Extract the (X, Y) coordinate from the center of the cell holding the provided text.  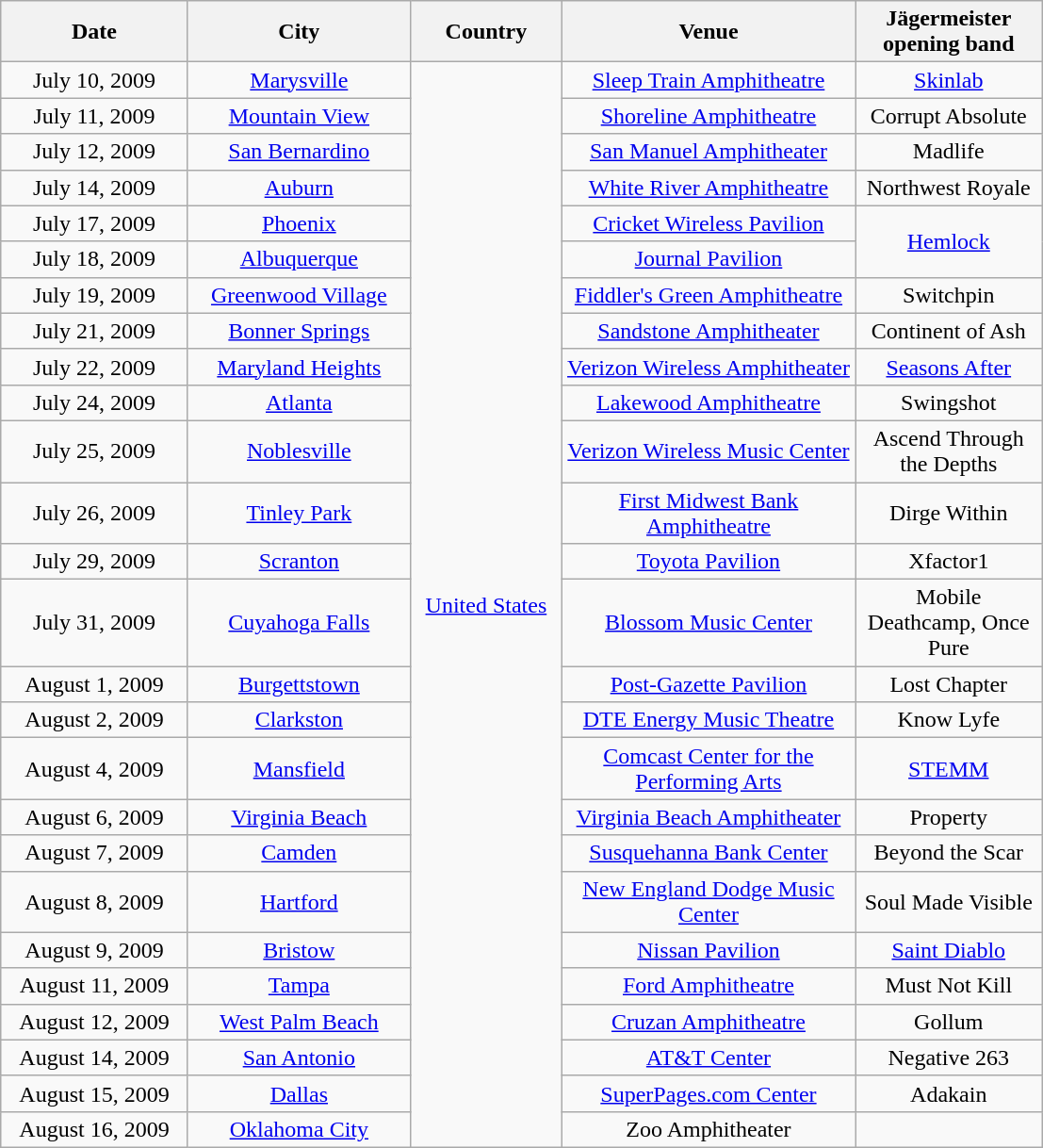
Maryland Heights (299, 367)
West Palm Beach (299, 1022)
August 6, 2009 (94, 817)
Cricket Wireless Pavilion (709, 223)
Soul Made Visible (950, 901)
Blossom Music Center (709, 623)
August 11, 2009 (94, 986)
First Midwest Bank Amphitheatre (709, 513)
White River Amphitheatre (709, 188)
August 4, 2009 (94, 769)
Phoenix (299, 223)
San Manuel Amphitheater (709, 152)
Greenwood Village (299, 295)
August 7, 2009 (94, 853)
Jägermeister opening band (950, 32)
Bonner Springs (299, 331)
July 12, 2009 (94, 152)
Susquehanna Bank Center (709, 853)
Mountain View (299, 116)
Zoo Amphitheater (709, 1129)
Auburn (299, 188)
Clarkston (299, 720)
July 11, 2009 (94, 116)
August 15, 2009 (94, 1093)
July 18, 2009 (94, 259)
Post-Gazette Pavilion (709, 684)
Virginia Beach Amphitheater (709, 817)
Lost Chapter (950, 684)
Dirge Within (950, 513)
Switchpin (950, 295)
Albuquerque (299, 259)
Sleep Train Amphitheatre (709, 80)
SuperPages.com Center (709, 1093)
Noblesville (299, 451)
Mansfield (299, 769)
Swingshot (950, 402)
Adakain (950, 1093)
Toyota Pavilion (709, 562)
Gollum (950, 1022)
Camden (299, 853)
Saint Diablo (950, 950)
San Antonio (299, 1058)
August 14, 2009 (94, 1058)
DTE Energy Music Theatre (709, 720)
United States (486, 605)
Fiddler's Green Amphitheatre (709, 295)
Dallas (299, 1093)
Shoreline Amphitheatre (709, 116)
Ford Amphitheatre (709, 986)
Marysville (299, 80)
July 10, 2009 (94, 80)
Xfactor1 (950, 562)
Comcast Center for the Performing Arts (709, 769)
July 22, 2009 (94, 367)
Lakewood Amphitheatre (709, 402)
August 9, 2009 (94, 950)
Negative 263 (950, 1058)
Northwest Royale (950, 188)
Verizon Wireless Amphitheater (709, 367)
Must Not Kill (950, 986)
Mobile Deathcamp, Once Pure (950, 623)
Continent of Ash (950, 331)
July 14, 2009 (94, 188)
August 16, 2009 (94, 1129)
July 19, 2009 (94, 295)
Cuyahoga Falls (299, 623)
Know Lyfe (950, 720)
Tampa (299, 986)
August 1, 2009 (94, 684)
August 8, 2009 (94, 901)
Country (486, 32)
July 26, 2009 (94, 513)
Hemlock (950, 241)
Beyond the Scar (950, 853)
Sandstone Amphitheater (709, 331)
Hartford (299, 901)
Burgettstown (299, 684)
Virginia Beach (299, 817)
Journal Pavilion (709, 259)
Property (950, 817)
AT&T Center (709, 1058)
Scranton (299, 562)
August 12, 2009 (94, 1022)
July 17, 2009 (94, 223)
Corrupt Absolute (950, 116)
July 29, 2009 (94, 562)
Tinley Park (299, 513)
City (299, 32)
Bristow (299, 950)
STEMM (950, 769)
Ascend Through the Depths (950, 451)
Madlife (950, 152)
Atlanta (299, 402)
Nissan Pavilion (709, 950)
Verizon Wireless Music Center (709, 451)
July 25, 2009 (94, 451)
Skinlab (950, 80)
Oklahoma City (299, 1129)
New England Dodge Music Center (709, 901)
July 24, 2009 (94, 402)
August 2, 2009 (94, 720)
San Bernardino (299, 152)
Date (94, 32)
Seasons After (950, 367)
July 21, 2009 (94, 331)
July 31, 2009 (94, 623)
Venue (709, 32)
Cruzan Amphitheatre (709, 1022)
